Provide the [X, Y] coordinate of the cell's center where the given text is located.  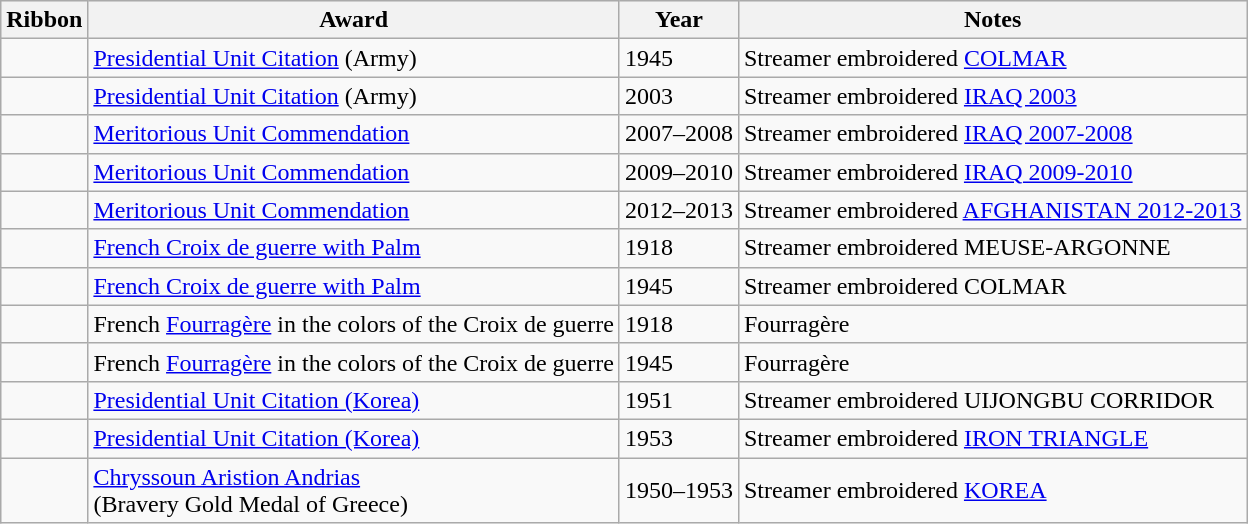
2007–2008 [678, 134]
Year [678, 20]
Ribbon [44, 20]
1953 [678, 438]
Streamer embroidered UIJONGBU CORRIDOR [992, 400]
Notes [992, 20]
Streamer embroidered IRAQ 2003 [992, 96]
Award [354, 20]
Streamer embroidered AFGHANISTAN 2012-2013 [992, 210]
Chryssoun Aristion Andrias(Bravery Gold Medal of Greece) [354, 490]
2003 [678, 96]
Streamer embroidered KOREA [992, 490]
Streamer embroidered IRAQ 2009-2010 [992, 172]
Streamer embroidered IRON TRIANGLE [992, 438]
1951 [678, 400]
Streamer embroidered MEUSE-ARGONNE [992, 248]
2012–2013 [678, 210]
2009–2010 [678, 172]
Streamer embroidered IRAQ 2007-2008 [992, 134]
1950–1953 [678, 490]
